Extract the (X, Y) coordinate from the center of the cell holding the provided text.  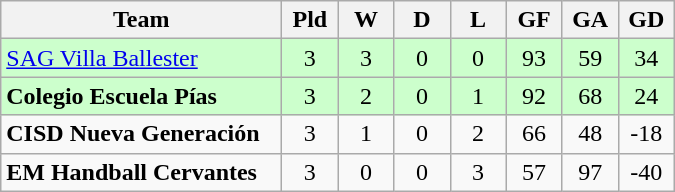
-40 (646, 172)
CISD Nueva Generación (142, 134)
24 (646, 96)
L (478, 20)
93 (534, 58)
59 (590, 58)
GD (646, 20)
W (366, 20)
EM Handball Cervantes (142, 172)
66 (534, 134)
57 (534, 172)
92 (534, 96)
48 (590, 134)
GA (590, 20)
68 (590, 96)
-18 (646, 134)
Team (142, 20)
D (422, 20)
Pld (310, 20)
GF (534, 20)
Colegio Escuela Pías (142, 96)
97 (590, 172)
SAG Villa Ballester (142, 58)
34 (646, 58)
